Provide the (x, y) coordinate of the cell's center where the given text is located.  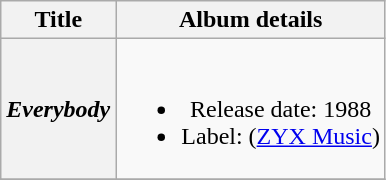
Title (58, 20)
Album details (251, 20)
Everybody (58, 109)
Release date: 1988Label: (ZYX Music) (251, 109)
